Detect which cell encompasses the target text, then output its [X, Y] center coordinate. 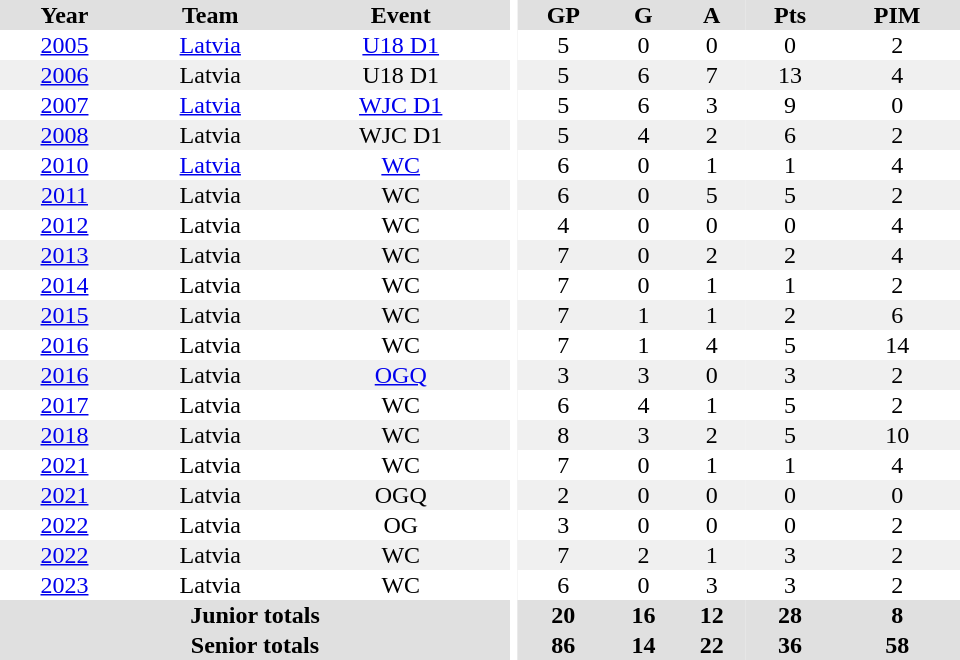
2013 [64, 255]
2017 [64, 405]
22 [712, 645]
PIM [897, 15]
Team [210, 15]
10 [897, 435]
2018 [64, 435]
2010 [64, 165]
86 [563, 645]
2012 [64, 225]
2014 [64, 285]
58 [897, 645]
12 [712, 615]
2008 [64, 135]
20 [563, 615]
16 [643, 615]
13 [790, 75]
2023 [64, 585]
GP [563, 15]
Junior totals [255, 615]
2006 [64, 75]
9 [790, 105]
OG [401, 525]
2015 [64, 315]
28 [790, 615]
Pts [790, 15]
A [712, 15]
2007 [64, 105]
G [643, 15]
Year [64, 15]
Event [401, 15]
2005 [64, 45]
Senior totals [255, 645]
2011 [64, 195]
36 [790, 645]
